Extract the (X, Y) coordinate from the center of the cell holding the provided text.  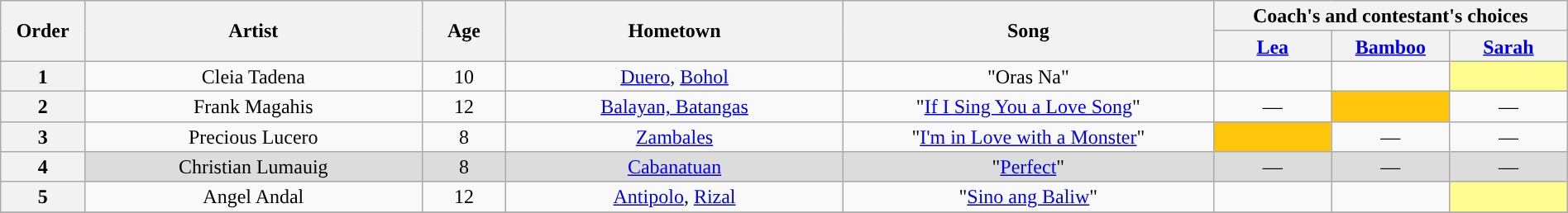
10 (464, 76)
Precious Lucero (253, 137)
5 (43, 196)
"I'm in Love with a Monster" (1028, 137)
Angel Andal (253, 196)
3 (43, 137)
Balayan, Batangas (675, 106)
"Oras Na" (1028, 76)
"Perfect" (1028, 167)
Antipolo, Rizal (675, 196)
Age (464, 31)
Artist (253, 31)
Coach's and contestant's choices (1390, 17)
1 (43, 76)
Zambales (675, 137)
Frank Magahis (253, 106)
Song (1028, 31)
Sarah (1508, 46)
Cabanatuan (675, 167)
"Sino ang Baliw" (1028, 196)
Cleia Tadena (253, 76)
"If I Sing You a Love Song" (1028, 106)
Lea (1272, 46)
Order (43, 31)
Duero, Bohol (675, 76)
2 (43, 106)
Christian Lumauig (253, 167)
Hometown (675, 31)
4 (43, 167)
Bamboo (1391, 46)
